Return [X, Y] of the center of cell containing provided text 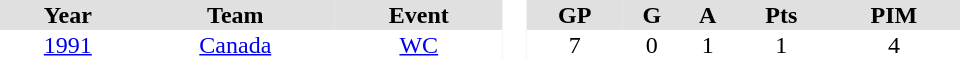
Canada [236, 45]
7 [574, 45]
G [652, 15]
Event [419, 15]
A [708, 15]
0 [652, 45]
Pts [782, 15]
Team [236, 15]
WC [419, 45]
GP [574, 15]
PIM [894, 15]
Year [68, 15]
1991 [68, 45]
4 [894, 45]
